Return the [X, Y] coordinate for the center point of the cell that contains the specified text.  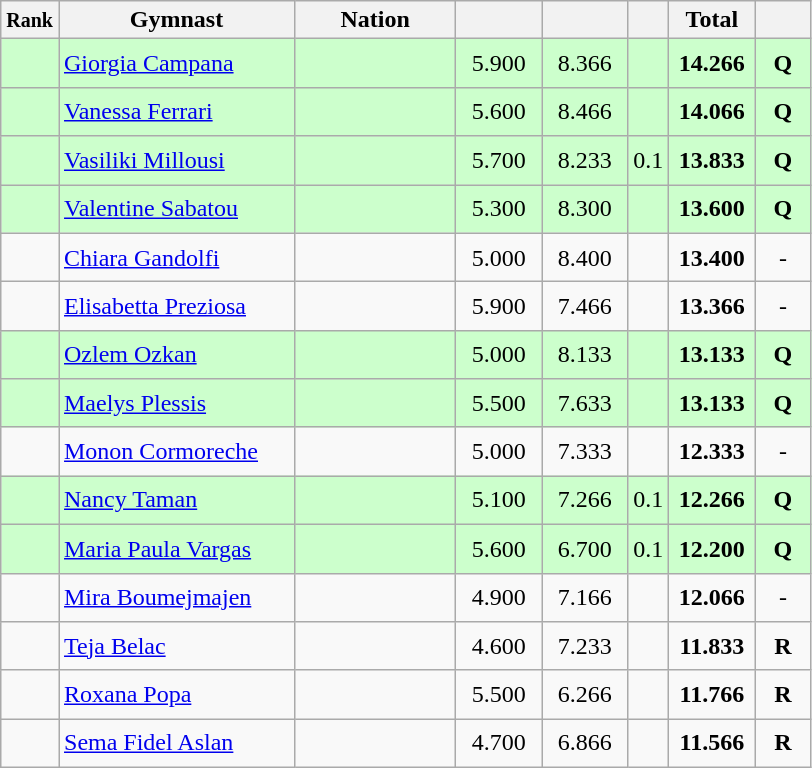
Teja Belac [176, 646]
12.200 [712, 548]
8.233 [585, 160]
Valentine Sabatou [176, 208]
7.333 [585, 452]
13.600 [712, 208]
7.633 [585, 404]
Giorgia Campana [176, 64]
14.066 [712, 112]
Total [712, 20]
12.333 [712, 452]
5.700 [499, 160]
8.400 [585, 258]
5.100 [499, 500]
6.266 [585, 694]
Gymnast [176, 20]
4.700 [499, 744]
8.300 [585, 208]
8.366 [585, 64]
13.400 [712, 258]
6.700 [585, 548]
Roxana Popa [176, 694]
12.266 [712, 500]
4.600 [499, 646]
8.133 [585, 354]
6.866 [585, 744]
5.300 [499, 208]
12.066 [712, 598]
Vasiliki Millousi [176, 160]
Ozlem Ozkan [176, 354]
Elisabetta Preziosa [176, 306]
7.166 [585, 598]
7.233 [585, 646]
7.266 [585, 500]
Nancy Taman [176, 500]
14.266 [712, 64]
Maelys Plessis [176, 404]
11.833 [712, 646]
13.366 [712, 306]
11.766 [712, 694]
Vanessa Ferrari [176, 112]
4.900 [499, 598]
11.566 [712, 744]
Rank [30, 20]
Chiara Gandolfi [176, 258]
Nation [376, 20]
13.833 [712, 160]
Sema Fidel Aslan [176, 744]
8.466 [585, 112]
7.466 [585, 306]
Maria Paula Vargas [176, 548]
Mira Boumejmajen [176, 598]
Monon Cormoreche [176, 452]
